For the text-containing cell, return its midpoint in [X, Y] coordinate format. 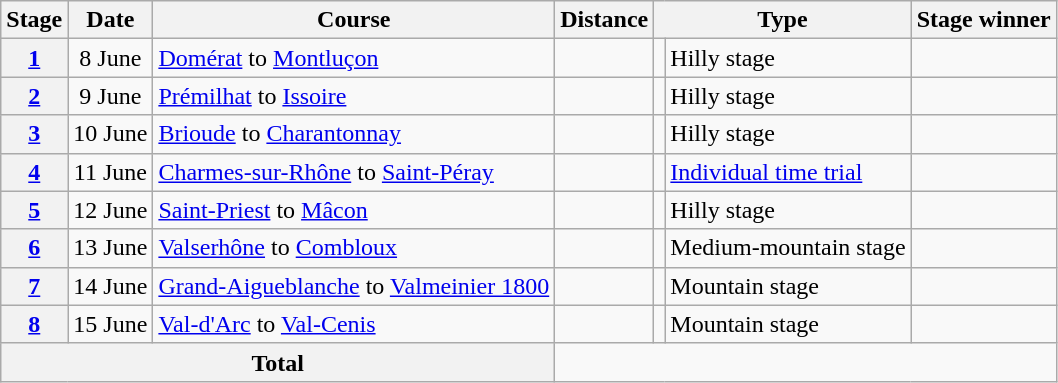
Distance [604, 20]
Grand-Aigueblanche to Valmeinier 1800 [354, 286]
11 June [110, 172]
Valserhône to Combloux [354, 248]
10 June [110, 134]
14 June [110, 286]
Val-d'Arc to Val-Cenis [354, 324]
7 [34, 286]
2 [34, 96]
Total [278, 362]
5 [34, 210]
Medium-mountain stage [788, 248]
Type [782, 20]
Date [110, 20]
1 [34, 58]
8 [34, 324]
9 June [110, 96]
Charmes-sur-Rhône to Saint-Péray [354, 172]
13 June [110, 248]
Saint-Priest to Mâcon [354, 210]
3 [34, 134]
12 June [110, 210]
Prémilhat to Issoire [354, 96]
Stage winner [984, 20]
15 June [110, 324]
8 June [110, 58]
4 [34, 172]
Stage [34, 20]
Domérat to Montluçon [354, 58]
Course [354, 20]
Brioude to Charantonnay [354, 134]
6 [34, 248]
Individual time trial [788, 172]
